Scan for the cell matching the given text and deliver its (X, Y) coordinate at center. 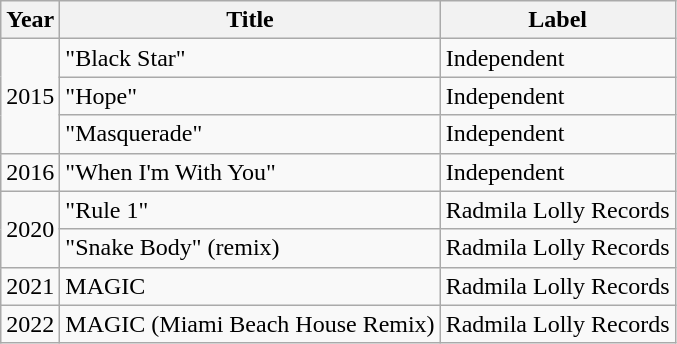
"Black Star" (250, 58)
2020 (30, 229)
Label (558, 20)
MAGIC (Miami Beach House Remix) (250, 324)
2015 (30, 96)
"Rule 1" (250, 210)
"Masquerade" (250, 134)
2022 (30, 324)
"Hope" (250, 96)
MAGIC (250, 286)
Year (30, 20)
"When I'm With You" (250, 172)
2016 (30, 172)
"Snake Body" (remix) (250, 248)
2021 (30, 286)
Title (250, 20)
